Return (X, Y) of the center of cell containing provided text 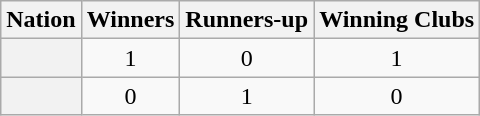
Nation (41, 20)
Winners (130, 20)
Runners-up (247, 20)
Winning Clubs (397, 20)
